Scan for the cell matching the given text and deliver its (X, Y) coordinate at center. 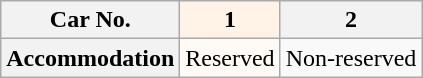
Car No. (90, 20)
Reserved (230, 58)
2 (351, 20)
Non-reserved (351, 58)
Accommodation (90, 58)
1 (230, 20)
